Search for the cell housing the specified text and yield its (x, y) center coordinate. 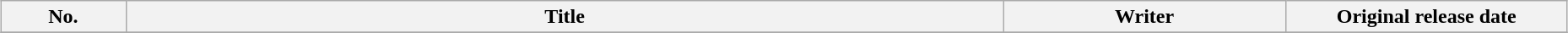
Writer (1144, 17)
Title (565, 17)
Original release date (1426, 17)
No. (64, 17)
